Determine the [x, y] coordinate at the center of the cell enclosing the given text.  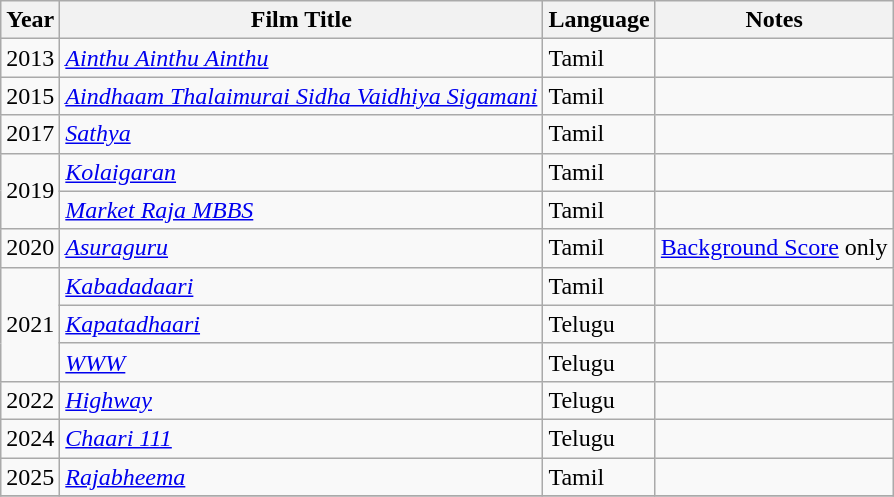
2024 [30, 438]
Aindhaam Thalaimurai Sidha Vaidhiya Sigamani [302, 96]
2017 [30, 134]
Ainthu Ainthu Ainthu [302, 58]
Film Title [302, 20]
Kabadadaari [302, 286]
Asuraguru [302, 248]
WWW [302, 362]
Kapatadhaari [302, 324]
2025 [30, 477]
2021 [30, 324]
Language [599, 20]
2013 [30, 58]
Notes [774, 20]
Highway [302, 400]
2019 [30, 191]
2022 [30, 400]
Rajabheema [302, 477]
Market Raja MBBS [302, 210]
2020 [30, 248]
2015 [30, 96]
Kolaigaran [302, 172]
Sathya [302, 134]
Chaari 111 [302, 438]
Background Score only [774, 248]
Year [30, 20]
